Locate the cell with the specified text and output its (X, Y) center coordinate. 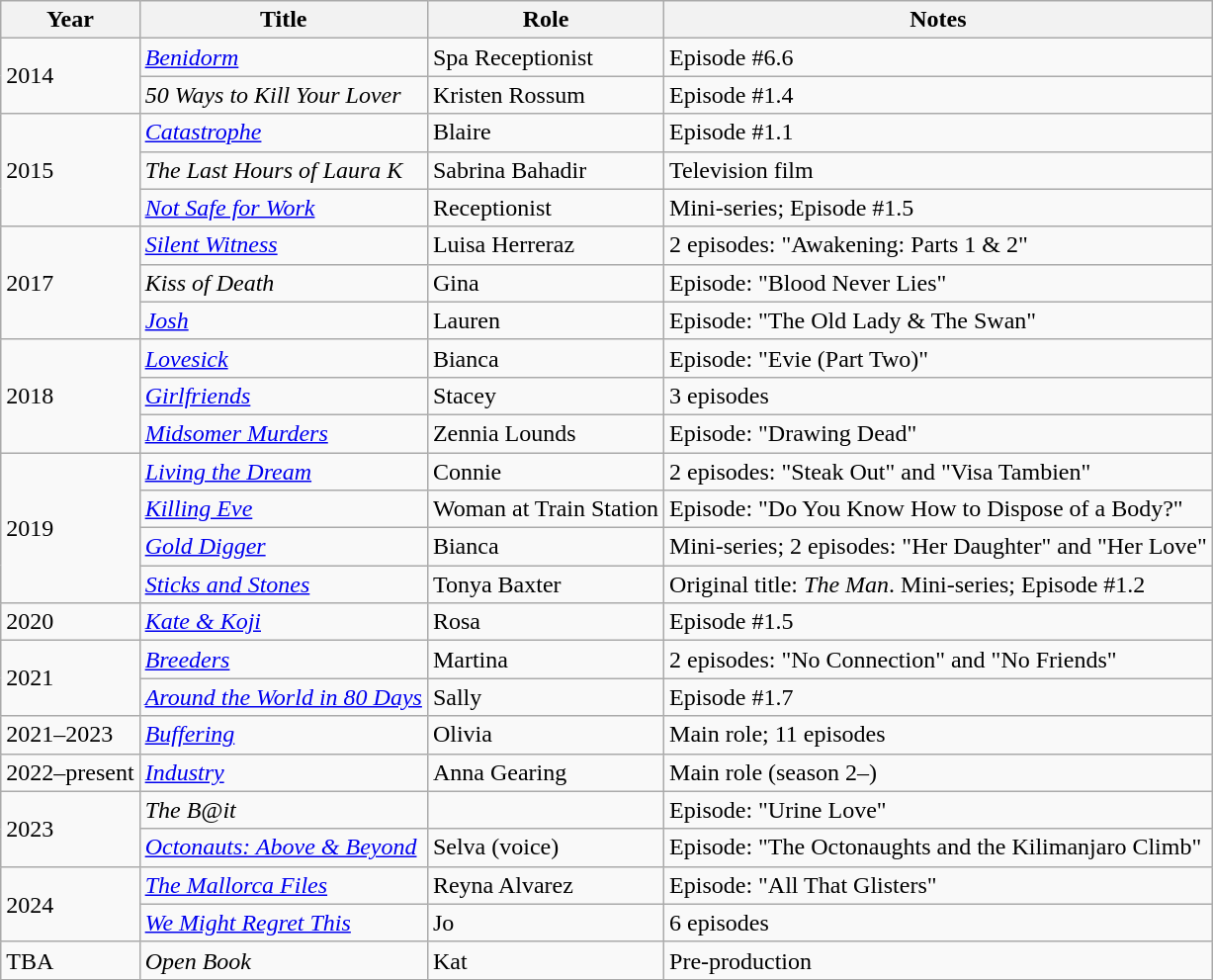
Rosa (546, 622)
Sally (546, 697)
The Last Hours of Laura K (283, 170)
Episode: "Urine Love" (939, 810)
3 episodes (939, 396)
2018 (70, 396)
Luisa Herreraz (546, 245)
Anna Gearing (546, 772)
2021–2023 (70, 735)
Episode #1.7 (939, 697)
Episode: "Drawing Dead" (939, 433)
Lovesick (283, 358)
Role (546, 20)
Midsomer Murders (283, 433)
Episode: "Evie (Part Two)" (939, 358)
Killing Eve (283, 509)
Kate & Koji (283, 622)
Sticks and Stones (283, 584)
Spa Receptionist (546, 57)
Episode #1.1 (939, 133)
Blaire (546, 133)
The Mallorca Files (283, 885)
Woman at Train Station (546, 509)
Pre-production (939, 960)
50 Ways to Kill Your Lover (283, 95)
Receptionist (546, 208)
Breeders (283, 660)
2 episodes: "No Connection" and "No Friends" (939, 660)
Television film (939, 170)
Episode #1.5 (939, 622)
Buffering (283, 735)
Open Book (283, 960)
Zennia Lounds (546, 433)
Episode #6.6 (939, 57)
Catastrophe (283, 133)
Original title: The Man. Mini-series; Episode #1.2 (939, 584)
TBA (70, 960)
Gina (546, 283)
Octonauts: Above & Beyond (283, 847)
Living the Dream (283, 472)
Reyna Alvarez (546, 885)
Josh (283, 320)
Girlfriends (283, 396)
Kat (546, 960)
Silent Witness (283, 245)
Gold Digger (283, 547)
Notes (939, 20)
Episode: "The Old Lady & The Swan" (939, 320)
Year (70, 20)
Episode #1.4 (939, 95)
Olivia (546, 735)
2017 (70, 283)
The B@it (283, 810)
Selva (voice) (546, 847)
2023 (70, 829)
Kristen Rossum (546, 95)
Stacey (546, 396)
Lauren (546, 320)
Jo (546, 923)
2020 (70, 622)
Martina (546, 660)
Kiss of Death (283, 283)
Industry (283, 772)
6 episodes (939, 923)
Not Safe for Work (283, 208)
Episode: "Do You Know How to Dispose of a Body?" (939, 509)
Main role (season 2–) (939, 772)
Mini-series; Episode #1.5 (939, 208)
Main role; 11 episodes (939, 735)
Around the World in 80 Days (283, 697)
Episode: "All That Glisters" (939, 885)
2014 (70, 76)
2022–present (70, 772)
Sabrina Bahadir (546, 170)
Benidorm (283, 57)
2 episodes: "Steak Out" and "Visa Tambien" (939, 472)
2 episodes: "Awakening: Parts 1 & 2" (939, 245)
Mini-series; 2 episodes: "Her Daughter" and "Her Love" (939, 547)
Title (283, 20)
2015 (70, 170)
Tonya Baxter (546, 584)
Episode: "Blood Never Lies" (939, 283)
Connie (546, 472)
Episode: "The Octonaughts and the Kilimanjaro Climb" (939, 847)
2024 (70, 904)
2021 (70, 678)
2019 (70, 528)
We Might Regret This (283, 923)
